Return [x, y] of the center of cell containing provided text 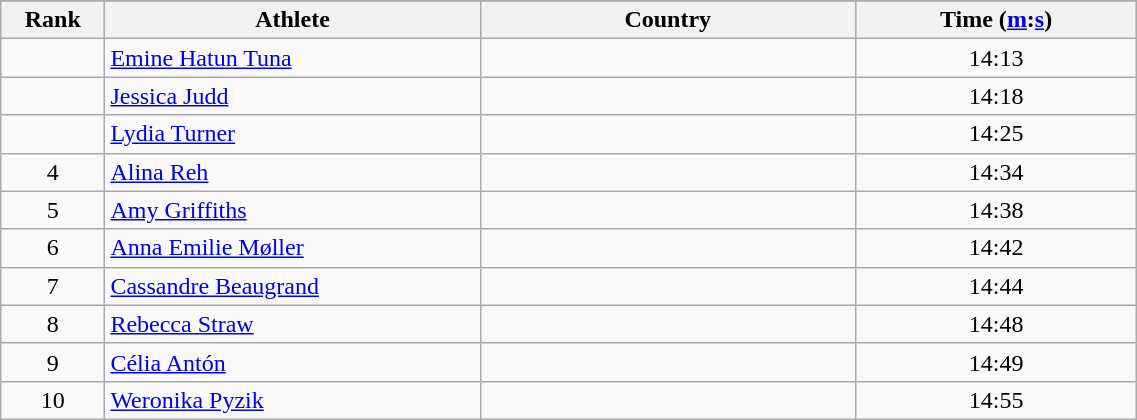
14:48 [996, 324]
14:44 [996, 286]
14:49 [996, 362]
5 [53, 210]
Emine Hatun Tuna [292, 58]
Cassandre Beaugrand [292, 286]
Lydia Turner [292, 134]
14:55 [996, 400]
Rank [53, 20]
Anna Emilie Møller [292, 248]
Weronika Pyzik [292, 400]
Jessica Judd [292, 96]
14:18 [996, 96]
Rebecca Straw [292, 324]
14:13 [996, 58]
14:38 [996, 210]
6 [53, 248]
7 [53, 286]
Time (m:s) [996, 20]
10 [53, 400]
4 [53, 172]
Célia Antón [292, 362]
Amy Griffiths [292, 210]
9 [53, 362]
14:42 [996, 248]
Country [668, 20]
8 [53, 324]
14:34 [996, 172]
Alina Reh [292, 172]
Athlete [292, 20]
14:25 [996, 134]
